Capture the cell that displays the provided text and extract its (X, Y) central coordinate. 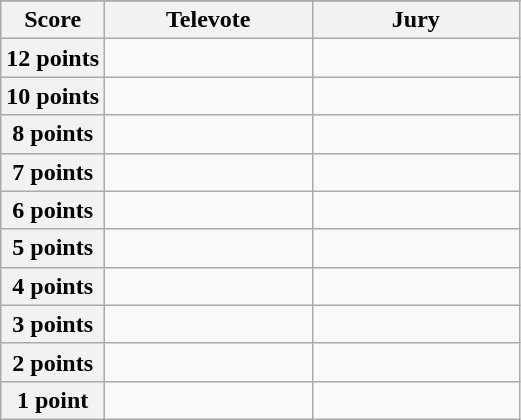
6 points (53, 210)
8 points (53, 134)
4 points (53, 286)
3 points (53, 324)
Score (53, 20)
10 points (53, 96)
5 points (53, 248)
2 points (53, 362)
7 points (53, 172)
Televote (209, 20)
Jury (416, 20)
1 point (53, 400)
12 points (53, 58)
